Provide the [X, Y] coordinate of the cell's center where the given text is located.  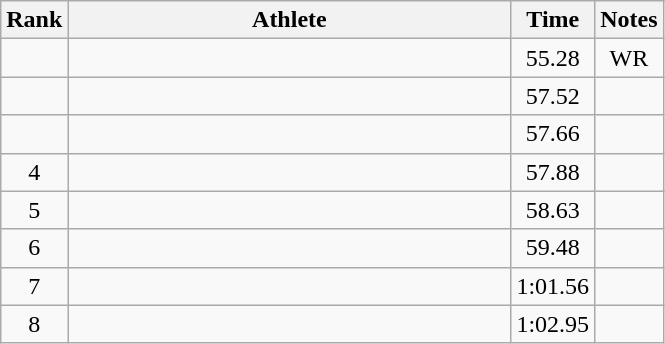
57.66 [553, 134]
59.48 [553, 248]
55.28 [553, 58]
1:02.95 [553, 324]
Rank [34, 20]
4 [34, 172]
WR [629, 58]
57.52 [553, 96]
5 [34, 210]
1:01.56 [553, 286]
Time [553, 20]
Athlete [290, 20]
Notes [629, 20]
57.88 [553, 172]
6 [34, 248]
58.63 [553, 210]
7 [34, 286]
8 [34, 324]
